Pinpoint the cell where the given text exists, returning its (x, y) midpoint coordinate. 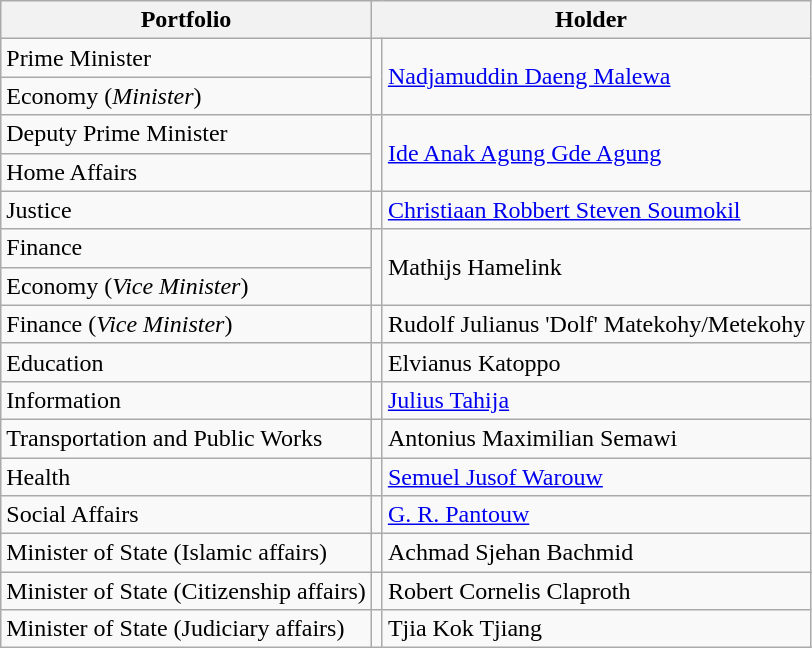
G. R. Pantouw (596, 515)
Tjia Kok Tjiang (596, 629)
Elvianus Katoppo (596, 362)
Education (186, 362)
Home Affairs (186, 172)
Justice (186, 210)
Economy (Minister) (186, 96)
Prime Minister (186, 58)
Julius Tahija (596, 400)
Finance (Vice Minister) (186, 324)
Christiaan Robbert Steven Soumokil (596, 210)
Transportation and Public Works (186, 438)
Minister of State (Islamic affairs) (186, 553)
Rudolf Julianus 'Dolf' Matekohy/Metekohy (596, 324)
Antonius Maximilian Semawi (596, 438)
Minister of State (Judiciary affairs) (186, 629)
Holder (590, 20)
Achmad Sjehan Bachmid (596, 553)
Mathijs Hamelink (596, 267)
Finance (186, 248)
Minister of State (Citizenship affairs) (186, 591)
Nadjamuddin Daeng Malewa (596, 77)
Health (186, 477)
Semuel Jusof Warouw (596, 477)
Information (186, 400)
Portfolio (186, 20)
Economy (Vice Minister) (186, 286)
Ide Anak Agung Gde Agung (596, 153)
Robert Cornelis Claproth (596, 591)
Deputy Prime Minister (186, 134)
Social Affairs (186, 515)
